Locate the cell with the specified text and output its (X, Y) center coordinate. 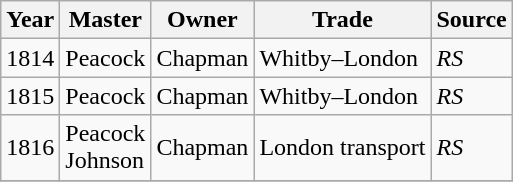
1816 (30, 148)
Source (472, 20)
Trade (342, 20)
Owner (202, 20)
Year (30, 20)
PeacockJohnson (106, 148)
1814 (30, 58)
Master (106, 20)
London transport (342, 148)
1815 (30, 96)
